From the cell containing the given text, extract its center point as (X, Y) coordinate. 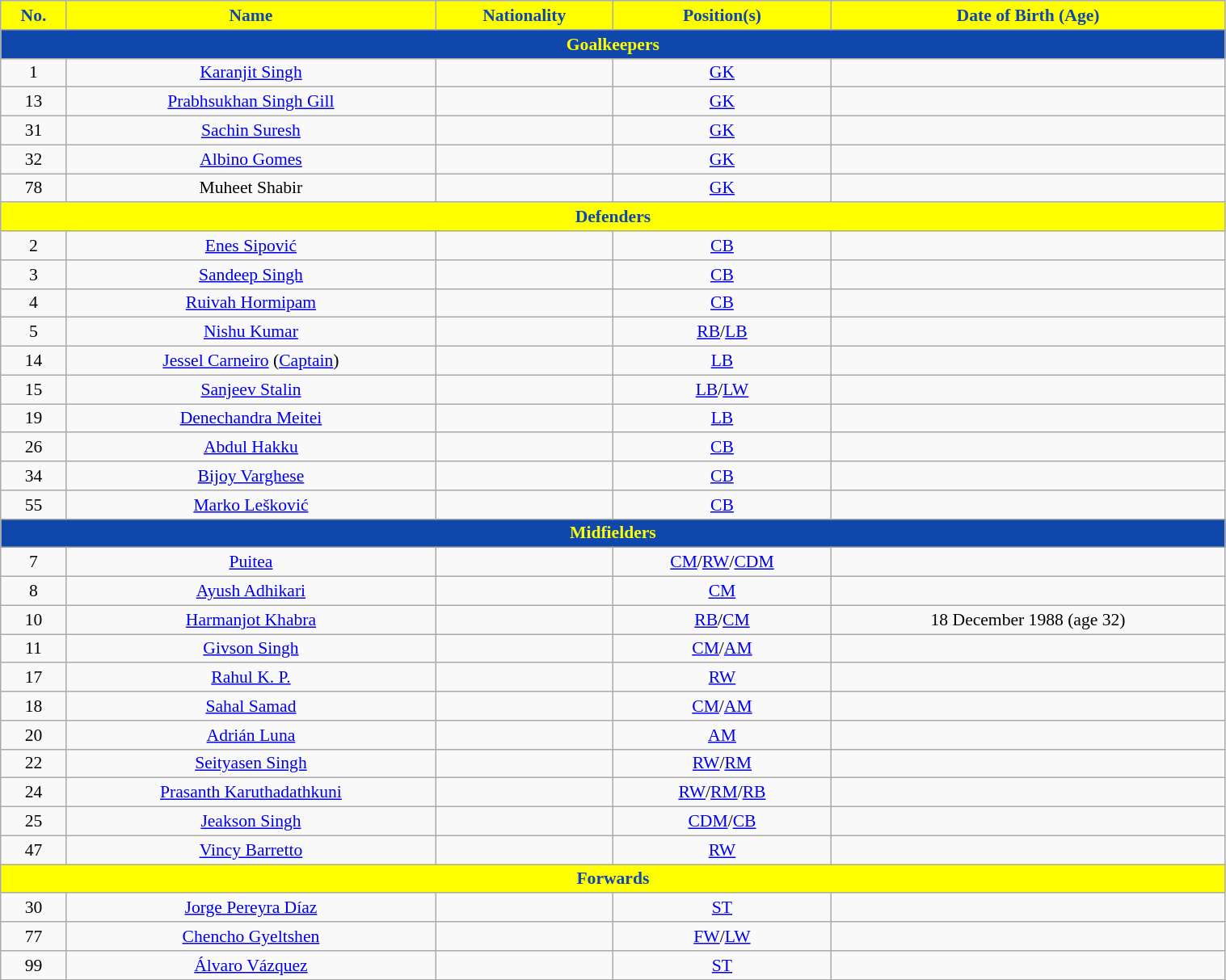
RW/RM/RB (723, 793)
11 (34, 649)
15 (34, 389)
31 (34, 131)
Sandeep Singh (251, 275)
AM (723, 735)
99 (34, 965)
Forwards (613, 879)
Seityasen Singh (251, 763)
34 (34, 476)
Rahul K. P. (251, 678)
Sanjeev Stalin (251, 389)
Bijoy Varghese (251, 476)
Adrián Luna (251, 735)
Goalkeepers (613, 44)
19 (34, 418)
1 (34, 73)
Prasanth Karuthadathkuni (251, 793)
55 (34, 505)
22 (34, 763)
LB/LW (723, 389)
CM (723, 591)
18 (34, 706)
30 (34, 908)
Abdul Hakku (251, 448)
CDM/CB (723, 822)
47 (34, 850)
Harmanjot Khabra (251, 620)
32 (34, 159)
Albino Gomes (251, 159)
26 (34, 448)
RW/RM (723, 763)
Ayush Adhikari (251, 591)
77 (34, 936)
5 (34, 332)
Givson Singh (251, 649)
3 (34, 275)
Denechandra Meitei (251, 418)
7 (34, 562)
Muheet Shabir (251, 188)
Jessel Carneiro (Captain) (251, 361)
18 December 1988 (age 32) (1028, 620)
Enes Sipović (251, 246)
Nishu Kumar (251, 332)
Prabhsukhan Singh Gill (251, 102)
CM/RW/CDM (723, 562)
Position(s) (723, 15)
Marko Lešković (251, 505)
Ruivah Hormipam (251, 303)
Álvaro Vázquez (251, 965)
17 (34, 678)
FW/LW (723, 936)
Chencho Gyeltshen (251, 936)
13 (34, 102)
Nationality (525, 15)
Defenders (613, 217)
24 (34, 793)
Karanjit Singh (251, 73)
Jeakson Singh (251, 822)
Sahal Samad (251, 706)
No. (34, 15)
2 (34, 246)
25 (34, 822)
10 (34, 620)
78 (34, 188)
Jorge Pereyra Díaz (251, 908)
RB/CM (723, 620)
Puitea (251, 562)
14 (34, 361)
Date of Birth (Age) (1028, 15)
Sachin Suresh (251, 131)
Name (251, 15)
4 (34, 303)
8 (34, 591)
Vincy Barretto (251, 850)
Midfielders (613, 533)
RB/LB (723, 332)
20 (34, 735)
